Return the [X, Y] coordinate for the center point of the cell that contains the specified text.  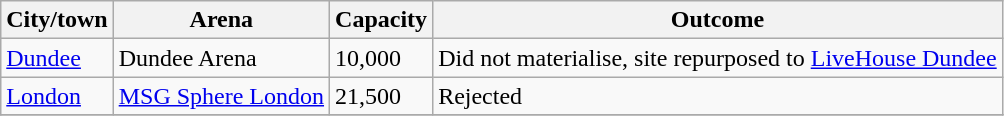
21,500 [382, 96]
10,000 [382, 58]
MSG Sphere London [221, 96]
London [57, 96]
Did not materialise, site repurposed to LiveHouse Dundee [718, 58]
Capacity [382, 20]
Rejected [718, 96]
Dundee [57, 58]
Outcome [718, 20]
Arena [221, 20]
City/town [57, 20]
Dundee Arena [221, 58]
